Extract the [X, Y] coordinate from the center of the cell holding the provided text.  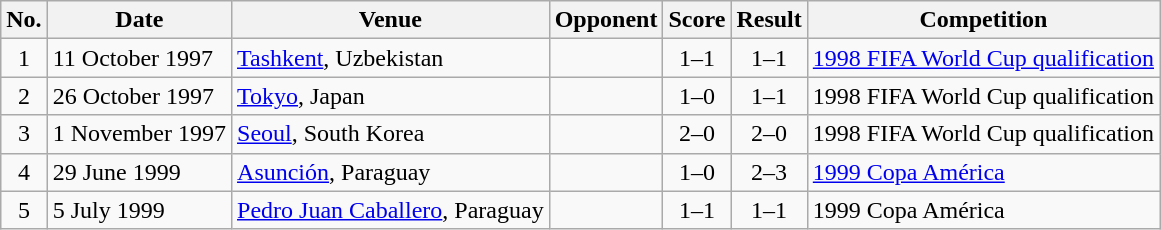
Asunción, Paraguay [391, 172]
Pedro Juan Caballero, Paraguay [391, 210]
Opponent [606, 20]
No. [24, 20]
5 [24, 210]
Tokyo, Japan [391, 96]
Venue [391, 20]
29 June 1999 [139, 172]
26 October 1997 [139, 96]
1 [24, 58]
Seoul, South Korea [391, 134]
Tashkent, Uzbekistan [391, 58]
Competition [983, 20]
2 [24, 96]
11 October 1997 [139, 58]
5 July 1999 [139, 210]
3 [24, 134]
Date [139, 20]
Score [697, 20]
1 November 1997 [139, 134]
2–3 [769, 172]
Result [769, 20]
4 [24, 172]
